Locate the cell with the specified text and output its [X, Y] center coordinate. 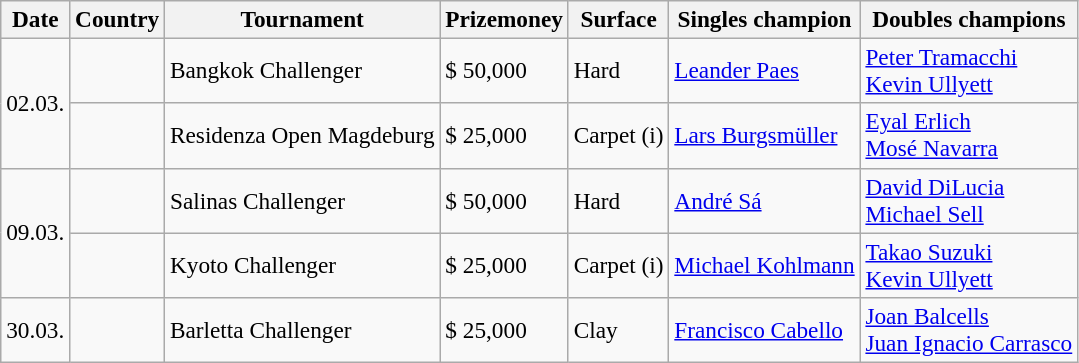
02.03. [36, 103]
Doubles champions [969, 19]
Salinas Challenger [302, 200]
Barletta Challenger [302, 330]
Residenza Open Magdeburg [302, 136]
Singles champion [764, 19]
Date [36, 19]
André Sá [764, 200]
Clay [618, 330]
Takao Suzuki Kevin Ullyett [969, 264]
David DiLucia Michael Sell [969, 200]
Kyoto Challenger [302, 264]
09.03. [36, 233]
Surface [618, 19]
Francisco Cabello [764, 330]
Lars Burgsmüller [764, 136]
Peter Tramacchi Kevin Ullyett [969, 70]
Prizemoney [504, 19]
Joan Balcells Juan Ignacio Carrasco [969, 330]
Michael Kohlmann [764, 264]
Country [118, 19]
30.03. [36, 330]
Leander Paes [764, 70]
Tournament [302, 19]
Bangkok Challenger [302, 70]
Eyal Erlich Mosé Navarra [969, 136]
